Pinpoint the cell where the given text exists, returning its [X, Y] midpoint coordinate. 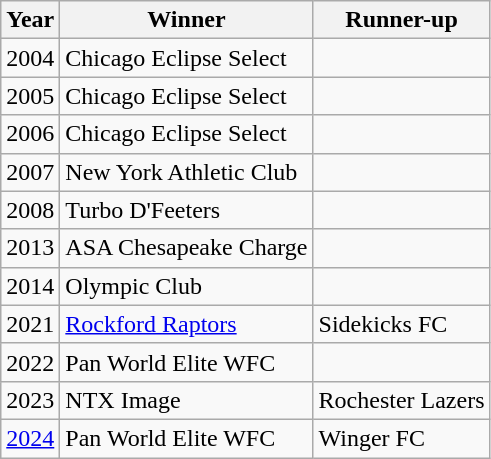
Winger FC [402, 438]
2021 [30, 324]
Runner-up [402, 20]
2008 [30, 210]
Winner [186, 20]
Sidekicks FC [402, 324]
2022 [30, 362]
2004 [30, 58]
2005 [30, 96]
2014 [30, 286]
Olympic Club [186, 286]
Rockford Raptors [186, 324]
2007 [30, 172]
2023 [30, 400]
2006 [30, 134]
ASA Chesapeake Charge [186, 248]
2013 [30, 248]
2024 [30, 438]
NTX Image [186, 400]
New York Athletic Club [186, 172]
Year [30, 20]
Turbo D'Feeters [186, 210]
Rochester Lazers [402, 400]
